Capture the cell that displays the provided text and extract its (x, y) central coordinate. 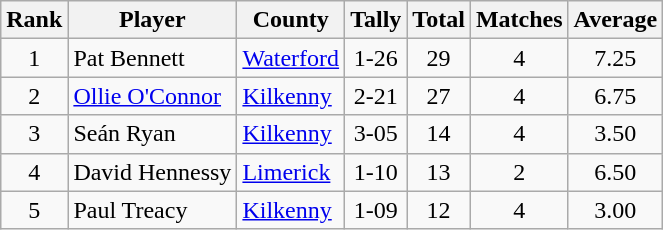
Total (439, 20)
1 (34, 58)
Tally (376, 20)
Pat Bennett (152, 58)
Ollie O'Connor (152, 96)
Waterford (291, 58)
1-09 (376, 210)
2-21 (376, 96)
Matches (519, 20)
6.50 (616, 172)
Rank (34, 20)
14 (439, 134)
1-26 (376, 58)
Limerick (291, 172)
13 (439, 172)
David Hennessy (152, 172)
Average (616, 20)
6.75 (616, 96)
3 (34, 134)
12 (439, 210)
3-05 (376, 134)
5 (34, 210)
Seán Ryan (152, 134)
County (291, 20)
29 (439, 58)
Paul Treacy (152, 210)
3.50 (616, 134)
3.00 (616, 210)
Player (152, 20)
27 (439, 96)
7.25 (616, 58)
1-10 (376, 172)
